Identify which cell holds the provided text, then report its [x, y] central coordinate. 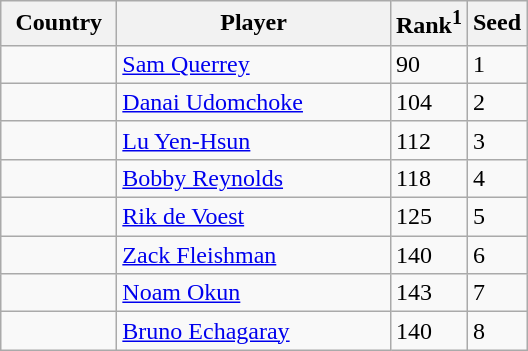
Lu Yen-Hsun [254, 140]
3 [496, 140]
Danai Udomchoke [254, 102]
6 [496, 255]
90 [428, 64]
Bruno Echagaray [254, 331]
Rik de Voest [254, 217]
118 [428, 178]
Sam Querrey [254, 64]
143 [428, 293]
Rank1 [428, 24]
Player [254, 24]
2 [496, 102]
112 [428, 140]
1 [496, 64]
Seed [496, 24]
Bobby Reynolds [254, 178]
104 [428, 102]
4 [496, 178]
Noam Okun [254, 293]
Zack Fleishman [254, 255]
8 [496, 331]
5 [496, 217]
7 [496, 293]
125 [428, 217]
Country [59, 24]
